Pinpoint the cell where the given text exists, returning its (x, y) midpoint coordinate. 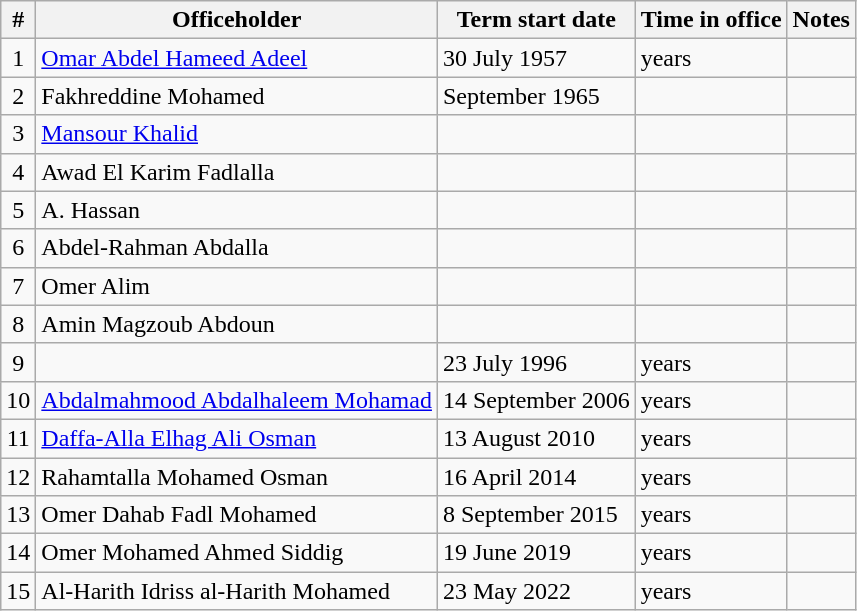
14 September 2006 (536, 400)
13 August 2010 (536, 438)
A. Hassan (237, 210)
Amin Magzoub Abdoun (237, 324)
4 (18, 172)
Omer Dahab Fadl Mohamed (237, 515)
Omer Alim (237, 286)
6 (18, 248)
Officeholder (237, 20)
23 May 2022 (536, 591)
30 July 1957 (536, 58)
2 (18, 96)
Daffa-Alla Elhag Ali Osman (237, 438)
Abdel-Rahman Abdalla (237, 248)
11 (18, 438)
Fakhreddine Mohamed (237, 96)
3 (18, 134)
23 July 1996 (536, 362)
Term start date (536, 20)
1 (18, 58)
16 April 2014 (536, 477)
7 (18, 286)
Mansour Khalid (237, 134)
19 June 2019 (536, 553)
10 (18, 400)
September 1965 (536, 96)
Awad El Karim Fadlalla (237, 172)
Time in office (711, 20)
15 (18, 591)
Al-Harith Idriss al-Harith Mohamed (237, 591)
5 (18, 210)
Abdalmahmood Abdalhaleem Mohamad (237, 400)
Notes (821, 20)
13 (18, 515)
9 (18, 362)
12 (18, 477)
14 (18, 553)
Omer Mohamed Ahmed Siddig (237, 553)
Omar Abdel Hameed Adeel (237, 58)
# (18, 20)
8 September 2015 (536, 515)
8 (18, 324)
Rahamtalla Mohamed Osman (237, 477)
